Output the [x, y] coordinate of the center of the cell containing the given text.  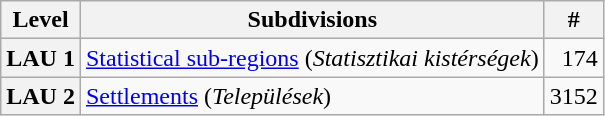
Subdivisions [312, 20]
174 [574, 58]
LAU 2 [41, 96]
3152 [574, 96]
LAU 1 [41, 58]
Settlements (Települések) [312, 96]
Statistical sub-regions (Statisztikai kistérségek) [312, 58]
# [574, 20]
Level [41, 20]
